Pinpoint the cell where the given text exists, returning its (x, y) midpoint coordinate. 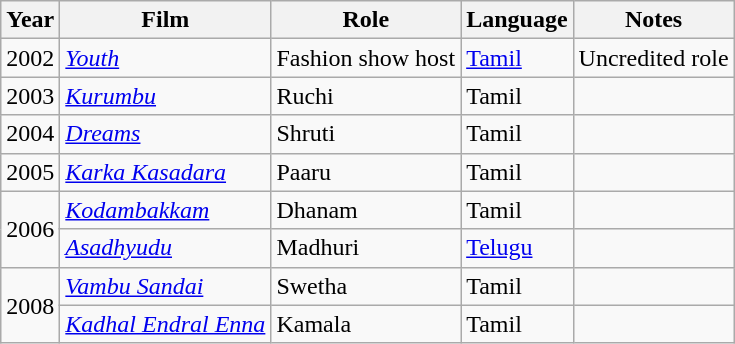
Uncredited role (654, 58)
Kadhal Endral Enna (166, 324)
2004 (30, 134)
Dreams (166, 134)
Kurumbu (166, 96)
Kodambakkam (166, 210)
2008 (30, 305)
Dhanam (366, 210)
Language (517, 20)
Kamala (366, 324)
Year (30, 20)
Asadhyudu (166, 248)
Swetha (366, 286)
Ruchi (366, 96)
Shruti (366, 134)
Karka Kasadara (166, 172)
Madhuri (366, 248)
Role (366, 20)
Telugu (517, 248)
Fashion show host (366, 58)
Youth (166, 58)
2006 (30, 229)
2002 (30, 58)
Film (166, 20)
Paaru (366, 172)
2003 (30, 96)
Vambu Sandai (166, 286)
2005 (30, 172)
Notes (654, 20)
